Return (x, y) of the center of cell containing provided text 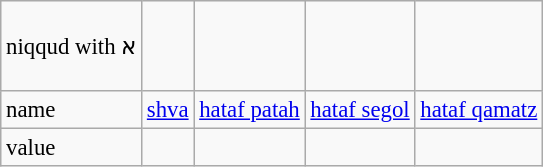
shva (168, 110)
value (72, 148)
name (72, 110)
niqqud with א (72, 46)
hataf patah (250, 110)
hataf segol (360, 110)
hataf qamatz (479, 110)
